Pinpoint the cell where the given text exists, returning its (x, y) midpoint coordinate. 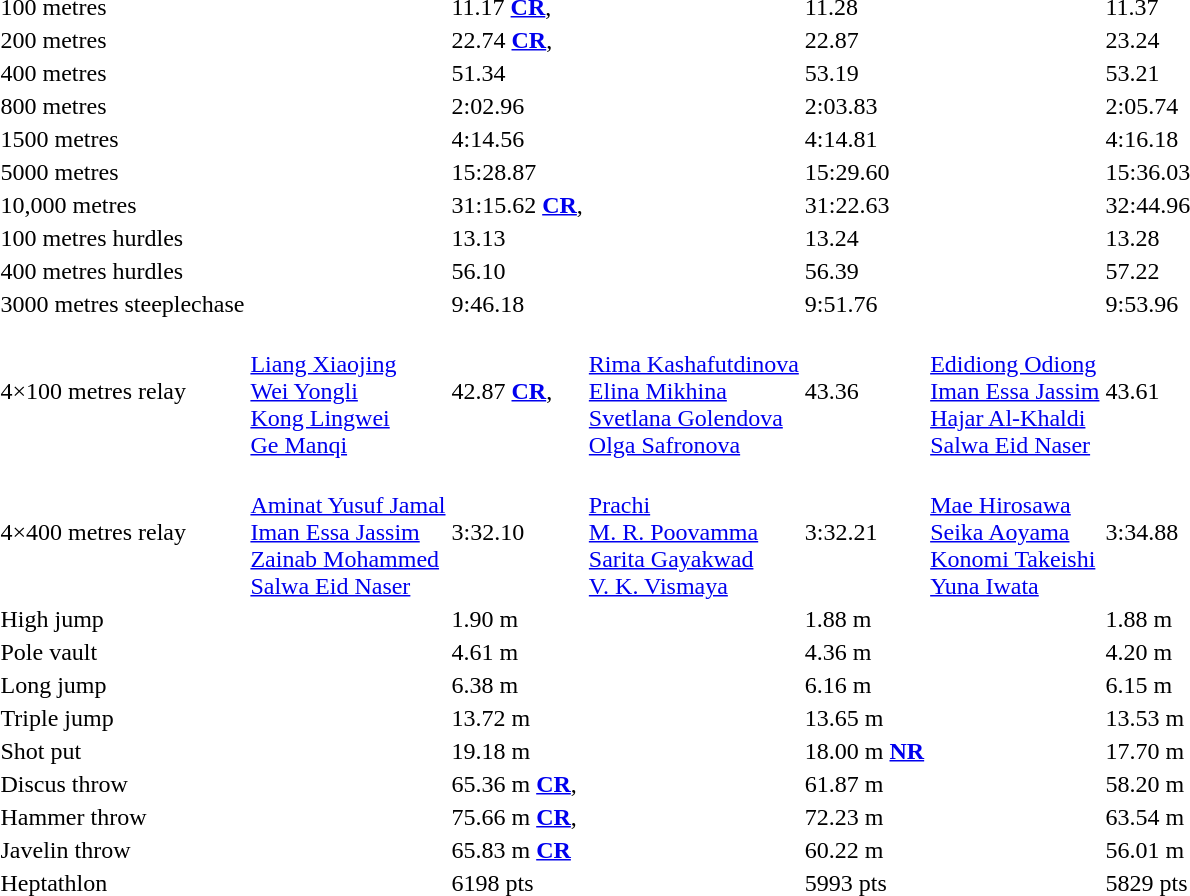
Liang XiaojingWei YongliKong LingweiGe Manqi (348, 391)
31:22.63 (864, 205)
65.36 m CR, (517, 784)
19.18 m (517, 751)
22.87 (864, 40)
3:32.10 (517, 532)
22.74 CR, (517, 40)
9:46.18 (517, 304)
72.23 m (864, 817)
2:02.96 (517, 106)
Mae HirosawaSeika AoyamaKonomi TakeishiYuna Iwata (1015, 532)
4:14.56 (517, 139)
42.87 CR, (517, 391)
13.13 (517, 238)
3:32.21 (864, 532)
53.19 (864, 73)
9:51.76 (864, 304)
15:29.60 (864, 172)
51.34 (517, 73)
1.88 m (864, 619)
60.22 m (864, 850)
13.72 m (517, 718)
4.36 m (864, 652)
13.65 m (864, 718)
6.38 m (517, 685)
Rima KashafutdinovaElina MikhinaSvetlana GolendovaOlga Safronova (694, 391)
4.61 m (517, 652)
15:28.87 (517, 172)
6.16 m (864, 685)
31:15.62 CR, (517, 205)
Aminat Yusuf JamalIman Essa JassimZainab MohammedSalwa Eid Naser (348, 532)
65.83 m CR (517, 850)
18.00 m NR (864, 751)
75.66 m CR, (517, 817)
61.87 m (864, 784)
43.36 (864, 391)
56.39 (864, 271)
2:03.83 (864, 106)
Edidiong OdiongIman Essa JassimHajar Al-KhaldiSalwa Eid Naser (1015, 391)
13.24 (864, 238)
1.90 m (517, 619)
56.10 (517, 271)
PrachiM. R. PoovammaSarita GayakwadV. K. Vismaya (694, 532)
4:14.81 (864, 139)
